Locate the cell with the specified text and output its (x, y) center coordinate. 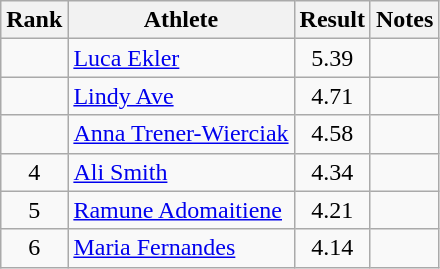
Athlete (181, 20)
Maria Fernandes (181, 248)
4.21 (332, 210)
Ramune Adomaitiene (181, 210)
Result (332, 20)
Luca Ekler (181, 58)
4 (34, 172)
Notes (404, 20)
4.71 (332, 96)
Ali Smith (181, 172)
5.39 (332, 58)
Anna Trener-Wierciak (181, 134)
4.34 (332, 172)
4.58 (332, 134)
Lindy Ave (181, 96)
4.14 (332, 248)
Rank (34, 20)
6 (34, 248)
5 (34, 210)
